Determine the [X, Y] coordinate at the center of the cell enclosing the given text.  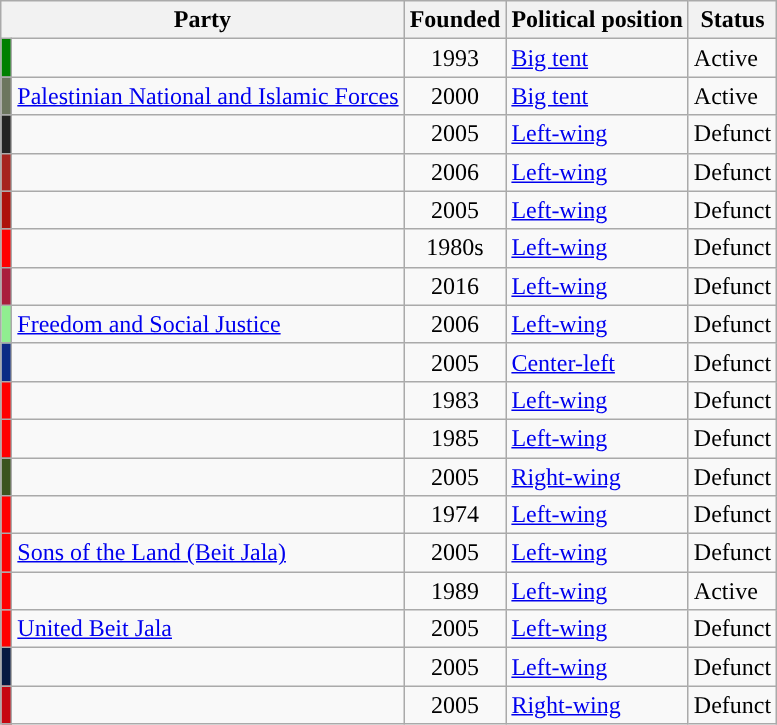
2000 [455, 96]
United Beit Jala [208, 629]
1980s [455, 248]
Center-left [597, 362]
1983 [455, 400]
Sons of the Land (Beit Jala) [208, 553]
Freedom and Social Justice [208, 324]
1985 [455, 438]
Founded [455, 20]
Palestinian National and Islamic Forces [208, 96]
Political position [597, 20]
1974 [455, 515]
2016 [455, 286]
1989 [455, 591]
1993 [455, 58]
Party [202, 20]
Status [732, 20]
